Pinpoint the cell where the given text exists, returning its (X, Y) midpoint coordinate. 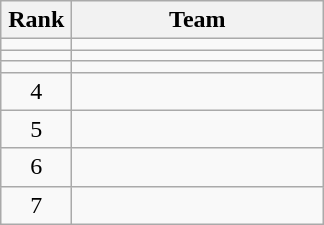
7 (36, 205)
5 (36, 129)
Team (198, 20)
Rank (36, 20)
4 (36, 91)
6 (36, 167)
